Determine the (x, y) coordinate at the center of the cell enclosing the given text.  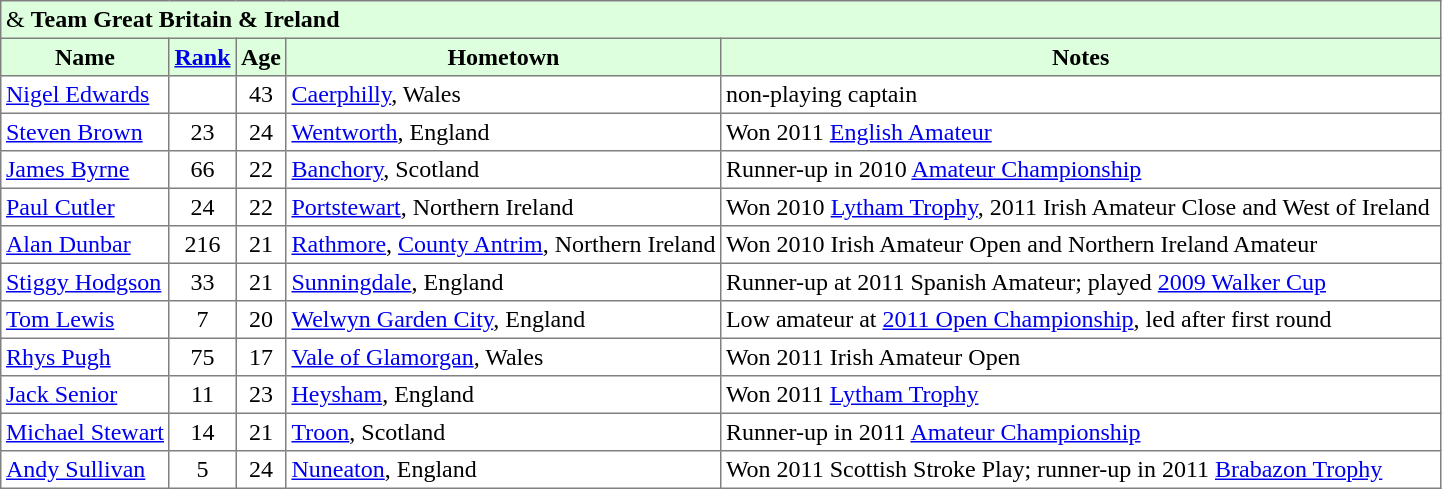
Runner-up at 2011 Spanish Amateur; played 2009 Walker Cup (1081, 282)
11 (202, 395)
43 (261, 95)
Sunningdale, England (503, 282)
216 (202, 245)
James Byrne (85, 170)
Nuneaton, England (503, 470)
Low amateur at 2011 Open Championship, led after first round (1081, 320)
Won 2010 Irish Amateur Open and Northern Ireland Amateur (1081, 245)
7 (202, 320)
Age (261, 57)
Alan Dunbar (85, 245)
20 (261, 320)
Tom Lewis (85, 320)
Won 2011 Lytham Trophy (1081, 395)
Stiggy Hodgson (85, 282)
Nigel Edwards (85, 95)
66 (202, 170)
Rhys Pugh (85, 357)
14 (202, 432)
Notes (1081, 57)
75 (202, 357)
Michael Stewart (85, 432)
Portstewart, Northern Ireland (503, 207)
Wentworth, England (503, 132)
Won 2011 Scottish Stroke Play; runner-up in 2011 Brabazon Trophy (1081, 470)
5 (202, 470)
Caerphilly, Wales (503, 95)
Steven Brown (85, 132)
Runner-up in 2011 Amateur Championship (1081, 432)
non-playing captain (1081, 95)
Runner-up in 2010 Amateur Championship (1081, 170)
Jack Senior (85, 395)
Hometown (503, 57)
Vale of Glamorgan, Wales (503, 357)
Welwyn Garden City, England (503, 320)
Andy Sullivan (85, 470)
33 (202, 282)
17 (261, 357)
Won 2010 Lytham Trophy, 2011 Irish Amateur Close and West of Ireland (1081, 207)
Won 2011 English Amateur (1081, 132)
Paul Cutler (85, 207)
Won 2011 Irish Amateur Open (1081, 357)
Name (85, 57)
Troon, Scotland (503, 432)
Rathmore, County Antrim, Northern Ireland (503, 245)
Banchory, Scotland (503, 170)
& Team Great Britain & Ireland (721, 20)
Rank (202, 57)
Heysham, England (503, 395)
